From the cell containing the given text, extract its center point as [X, Y] coordinate. 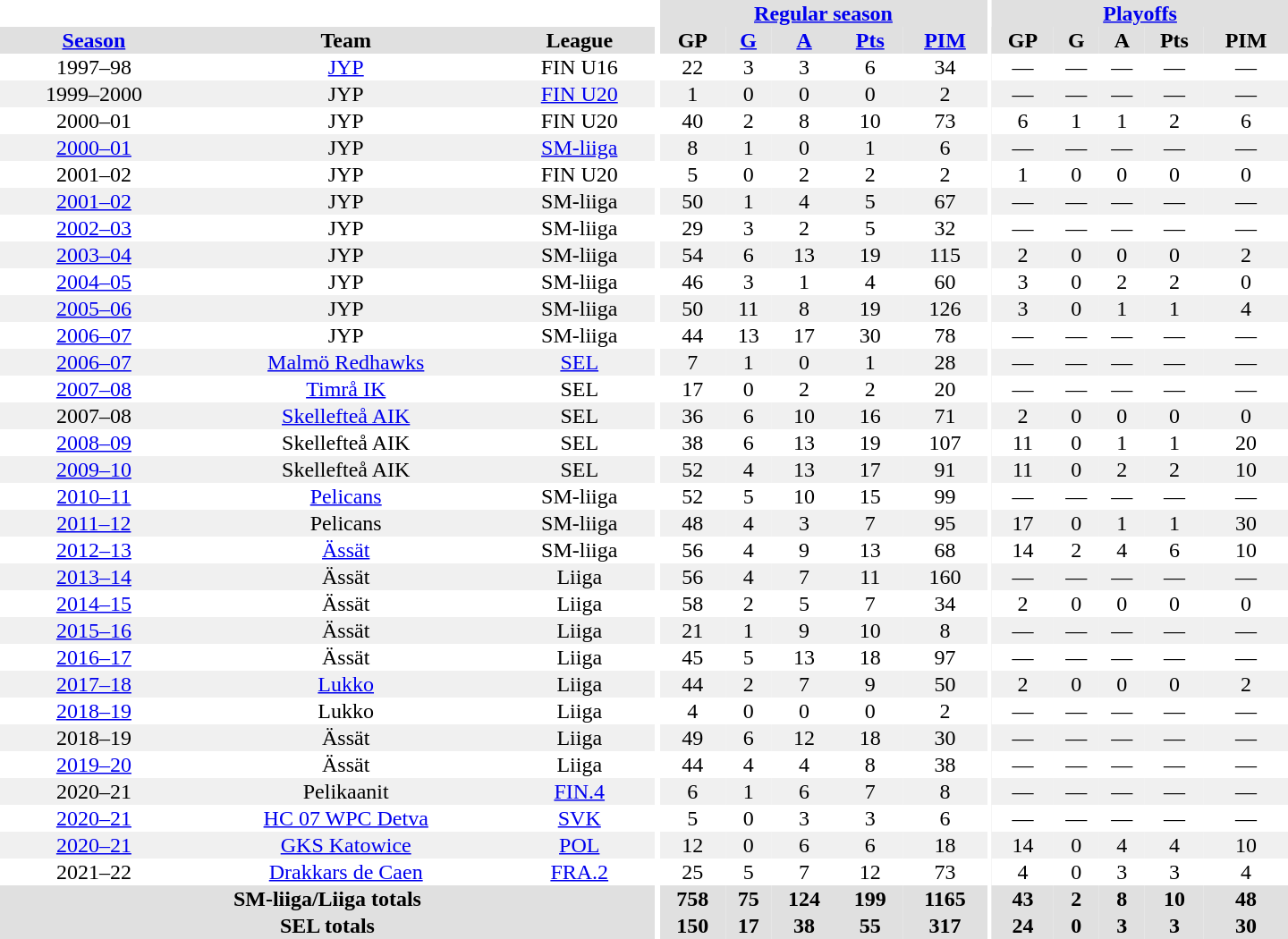
FIN.4 [580, 791]
115 [945, 255]
2017–18 [94, 684]
99 [945, 496]
GKS Katowice [346, 845]
36 [693, 416]
68 [945, 550]
2004–05 [94, 282]
55 [870, 926]
29 [693, 228]
43 [1023, 899]
25 [693, 872]
Timrå IK [346, 389]
FIN U16 [580, 67]
2013–14 [94, 577]
40 [693, 121]
758 [693, 899]
1999–2000 [94, 94]
71 [945, 416]
FRA.2 [580, 872]
Team [346, 40]
HC 07 WPC Detva [346, 818]
317 [945, 926]
2008–09 [94, 443]
75 [748, 899]
2011–12 [94, 523]
15 [870, 496]
1997–98 [94, 67]
SM-liiga/Liiga totals [327, 899]
58 [693, 604]
Playoffs [1140, 13]
POL [580, 845]
24 [1023, 926]
Malmö Redhawks [346, 362]
2003–04 [94, 255]
2002–03 [94, 228]
78 [945, 335]
95 [945, 523]
107 [945, 443]
Season [94, 40]
22 [693, 67]
2009–10 [94, 469]
Regular season [824, 13]
67 [945, 201]
28 [945, 362]
91 [945, 469]
SVK [580, 818]
21 [693, 630]
1165 [945, 899]
Drakkars de Caen [346, 872]
SEL totals [327, 926]
2010–11 [94, 496]
32 [945, 228]
2005–06 [94, 309]
97 [945, 657]
199 [870, 899]
160 [945, 577]
League [580, 40]
126 [945, 309]
2019–20 [94, 765]
54 [693, 255]
150 [693, 926]
2012–13 [94, 550]
124 [804, 899]
45 [693, 657]
60 [945, 282]
2015–16 [94, 630]
2021–22 [94, 872]
46 [693, 282]
49 [693, 738]
Pelikaanit [346, 791]
2016–17 [94, 657]
16 [870, 416]
2014–15 [94, 604]
